Pinpoint the cell where the given text exists, returning its [X, Y] midpoint coordinate. 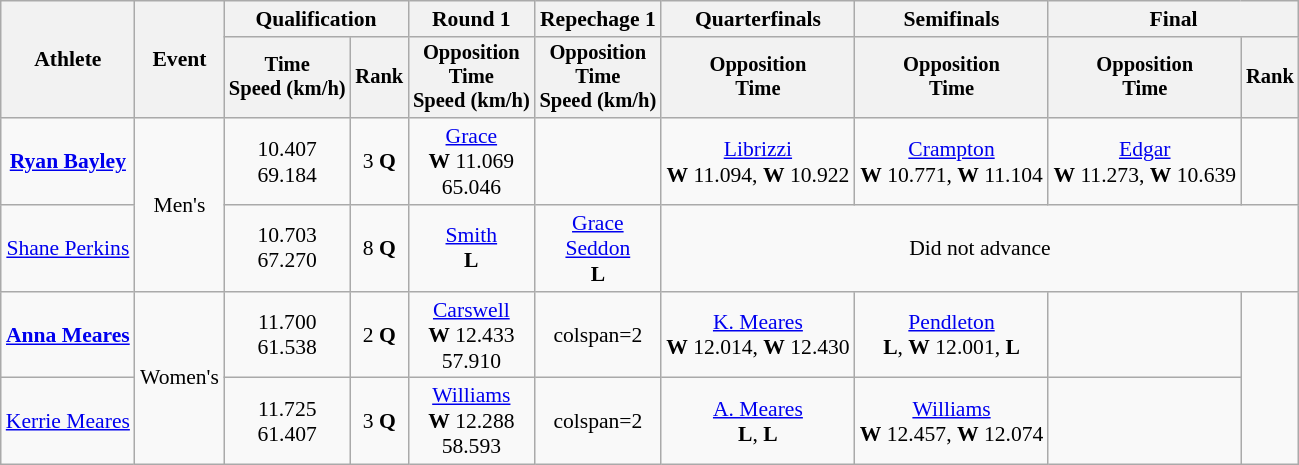
CarswellW 12.43357.910 [472, 336]
K. Meares W 12.014, W 12.430 [758, 336]
TimeSpeed (km/h) [288, 78]
LibrizziW 11.094, W 10.922 [758, 162]
2 Q [379, 336]
WilliamsW 12.28858.593 [472, 422]
Shane Perkins [68, 248]
Athlete [68, 60]
Ryan Bayley [68, 162]
Women's [180, 378]
10.40769.184 [288, 162]
CramptonW 10.771, W 11.104 [952, 162]
10.70367.270 [288, 248]
Kerrie Meares [68, 422]
PendletonL, W 12.001, L [952, 336]
GraceW 11.06965.046 [472, 162]
Event [180, 60]
11.72561.407 [288, 422]
Semifinals [952, 19]
EdgarW 11.273, W 10.639 [1144, 162]
Men's [180, 204]
SmithL [472, 248]
Round 1 [472, 19]
Qualification [316, 19]
Quarterfinals [758, 19]
11.70061.538 [288, 336]
Final [1173, 19]
A. MearesL, L [758, 422]
Grace SeddonL [598, 248]
WilliamsW 12.457, W 12.074 [952, 422]
Anna Meares [68, 336]
8 Q [379, 248]
Repechage 1 [598, 19]
Did not advance [980, 248]
